Detect which cell encompasses the target text, then output its (X, Y) center coordinate. 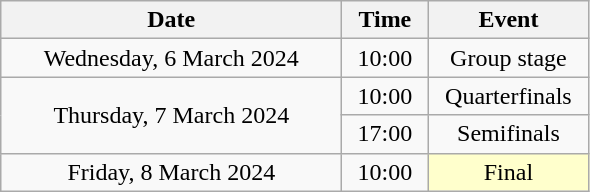
Final (508, 172)
Time (385, 20)
17:00 (385, 134)
Event (508, 20)
Group stage (508, 58)
Friday, 8 March 2024 (172, 172)
Thursday, 7 March 2024 (172, 115)
Date (172, 20)
Quarterfinals (508, 96)
Wednesday, 6 March 2024 (172, 58)
Semifinals (508, 134)
